Return the [X, Y] coordinate for the center point of the cell that contains the specified text.  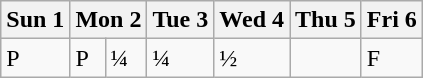
Thu 5 [326, 20]
Fri 6 [392, 20]
F [392, 58]
½ [252, 58]
Sun 1 [36, 20]
Mon 2 [108, 20]
Tue 3 [180, 20]
Wed 4 [252, 20]
